Scan for the cell matching the given text and deliver its (x, y) coordinate at center. 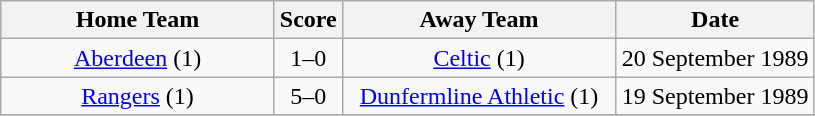
20 September 1989 (716, 58)
19 September 1989 (716, 96)
5–0 (308, 96)
Rangers (1) (138, 96)
1–0 (308, 58)
Date (716, 20)
Score (308, 20)
Dunfermline Athletic (1) (479, 96)
Away Team (479, 20)
Aberdeen (1) (138, 58)
Home Team (138, 20)
Celtic (1) (479, 58)
